Identify which cell holds the provided text, then report its [X, Y] central coordinate. 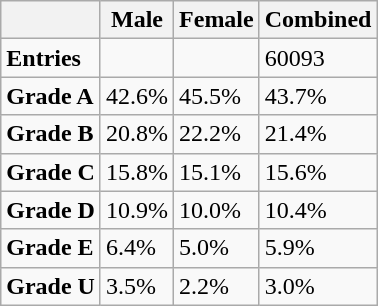
Entries [51, 58]
43.7% [318, 96]
Male [136, 20]
Grade C [51, 172]
Grade A [51, 96]
Grade U [51, 286]
Female [217, 20]
3.5% [136, 286]
5.0% [217, 248]
45.5% [217, 96]
15.1% [217, 172]
60093 [318, 58]
15.8% [136, 172]
15.6% [318, 172]
10.4% [318, 210]
6.4% [136, 248]
20.8% [136, 134]
Grade D [51, 210]
10.9% [136, 210]
Combined [318, 20]
5.9% [318, 248]
10.0% [217, 210]
42.6% [136, 96]
2.2% [217, 286]
21.4% [318, 134]
Grade E [51, 248]
3.0% [318, 286]
Grade B [51, 134]
22.2% [217, 134]
